Find where the given text appears and provide that cell's center as (X, Y) coordinate. 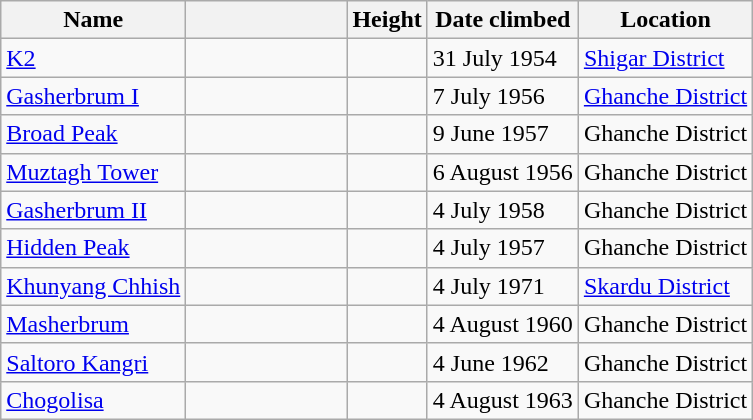
4 July 1957 (502, 248)
Chogolisa (94, 400)
Hidden Peak (94, 248)
Height (387, 20)
Gasherbrum II (94, 210)
4 August 1960 (502, 324)
4 July 1958 (502, 210)
Masherbrum (94, 324)
Gasherbrum I (94, 96)
6 August 1956 (502, 172)
Name (94, 20)
4 August 1963 (502, 400)
Date climbed (502, 20)
4 July 1971 (502, 286)
7 July 1956 (502, 96)
31 July 1954 (502, 58)
Muztagh Tower (94, 172)
4 June 1962 (502, 362)
Shigar District (665, 58)
Saltoro Kangri (94, 362)
K2 (94, 58)
Skardu District (665, 286)
Location (665, 20)
Broad Peak (94, 134)
9 June 1957 (502, 134)
Khunyang Chhish (94, 286)
